Find where the given text appears and provide that cell's center as (x, y) coordinate. 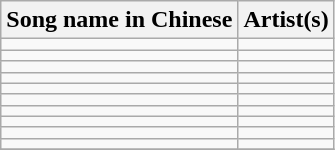
Song name in Chinese (120, 20)
Artist(s) (286, 20)
